Search for the cell housing the specified text and yield its [X, Y] center coordinate. 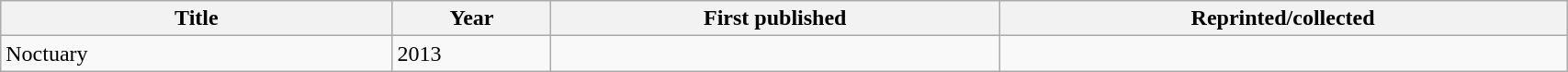
2013 [472, 54]
First published [775, 18]
Noctuary [197, 54]
Year [472, 18]
Title [197, 18]
Reprinted/collected [1283, 18]
